Return the (x, y) coordinate for the center point of the cell that contains the specified text.  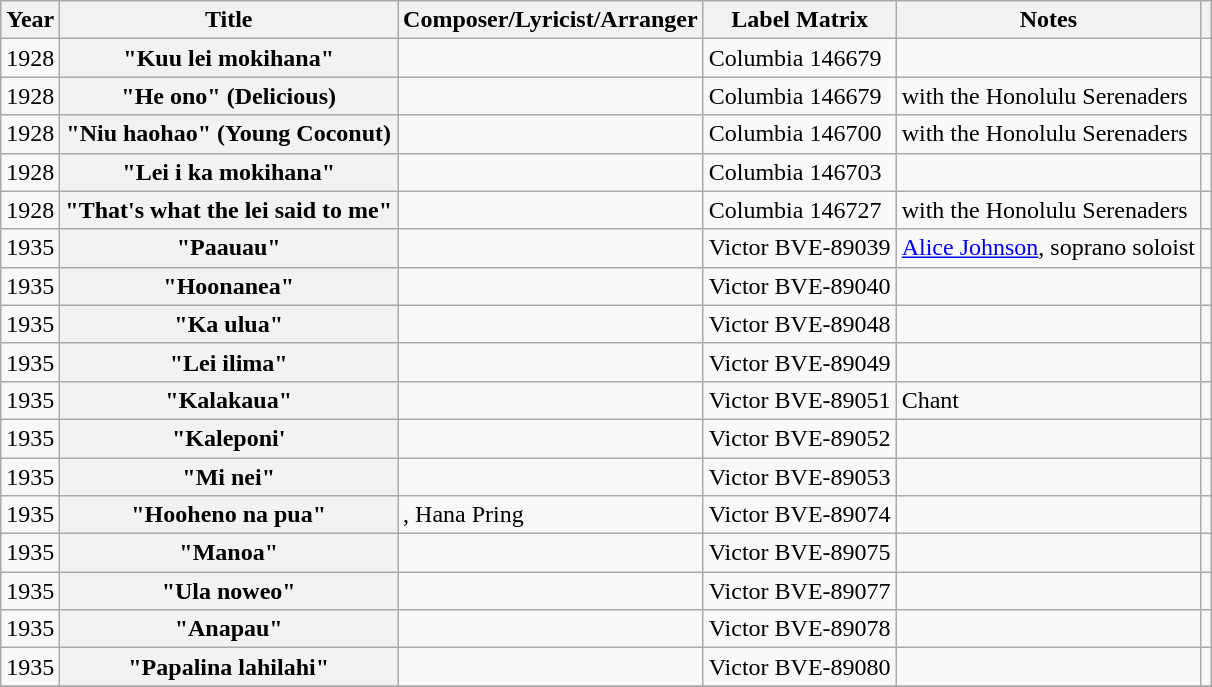
"Anapau" (229, 629)
"Manoa" (229, 553)
Columbia 146700 (800, 134)
Victor BVE-89077 (800, 591)
Title (229, 20)
"Lei ilima" (229, 362)
Alice Johnson, soprano soloist (1048, 248)
Columbia 146727 (800, 210)
"Hoonanea" (229, 286)
"Kaleponi' (229, 438)
"He ono" (Delicious) (229, 96)
"Ka ulua" (229, 324)
Victor BVE-89078 (800, 629)
"Hooheno na pua" (229, 515)
Victor BVE-89053 (800, 477)
Columbia 146703 (800, 172)
Victor BVE-89052 (800, 438)
Composer/Lyricist/Arranger (551, 20)
Victor BVE-89049 (800, 362)
Notes (1048, 20)
Victor BVE-89040 (800, 286)
Victor BVE-89080 (800, 667)
Victor BVE-89074 (800, 515)
Victor BVE-89039 (800, 248)
"Lei i ka mokihana" (229, 172)
"Niu haohao" (Young Coconut) (229, 134)
"That's what the lei said to me" (229, 210)
Victor BVE-89048 (800, 324)
Year (30, 20)
"Ula noweo" (229, 591)
Label Matrix (800, 20)
, Hana Pring (551, 515)
"Paauau" (229, 248)
Victor BVE-89051 (800, 400)
"Mi nei" (229, 477)
"Kuu lei mokihana" (229, 58)
Victor BVE-89075 (800, 553)
Chant (1048, 400)
"Papalina lahilahi" (229, 667)
"Kalakaua" (229, 400)
